Scan for the cell matching the given text and deliver its [x, y] coordinate at center. 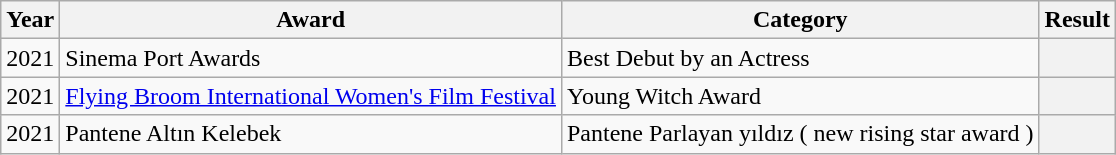
Award [311, 20]
Year [30, 20]
Flying Broom International Women's Film Festival [311, 96]
Pantene Parlayan yıldız ( new rising star award ) [800, 134]
Best Debut by an Actress [800, 58]
Result [1077, 20]
Category [800, 20]
Young Witch Award [800, 96]
Pantene Altın Kelebek [311, 134]
Sinema Port Awards [311, 58]
